Identify which cell holds the provided text, then report its [x, y] central coordinate. 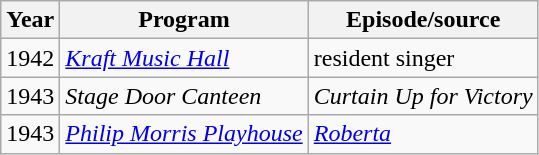
Curtain Up for Victory [423, 96]
Philip Morris Playhouse [184, 134]
Year [30, 20]
Roberta [423, 134]
resident singer [423, 58]
1942 [30, 58]
Episode/source [423, 20]
Stage Door Canteen [184, 96]
Program [184, 20]
Kraft Music Hall [184, 58]
